For the text-containing cell, return its midpoint in (X, Y) coordinate format. 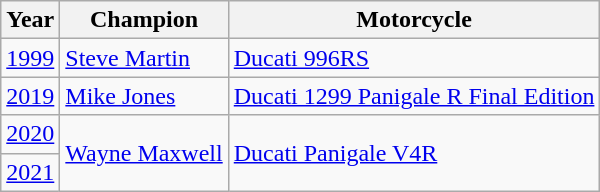
2021 (30, 172)
Ducati Panigale V4R (414, 153)
Ducati 1299 Panigale R Final Edition (414, 96)
Wayne Maxwell (144, 153)
2020 (30, 134)
1999 (30, 58)
Steve Martin (144, 58)
Champion (144, 20)
Year (30, 20)
2019 (30, 96)
Mike Jones (144, 96)
Ducati 996RS (414, 58)
Motorcycle (414, 20)
